Detect which cell encompasses the target text, then output its [x, y] center coordinate. 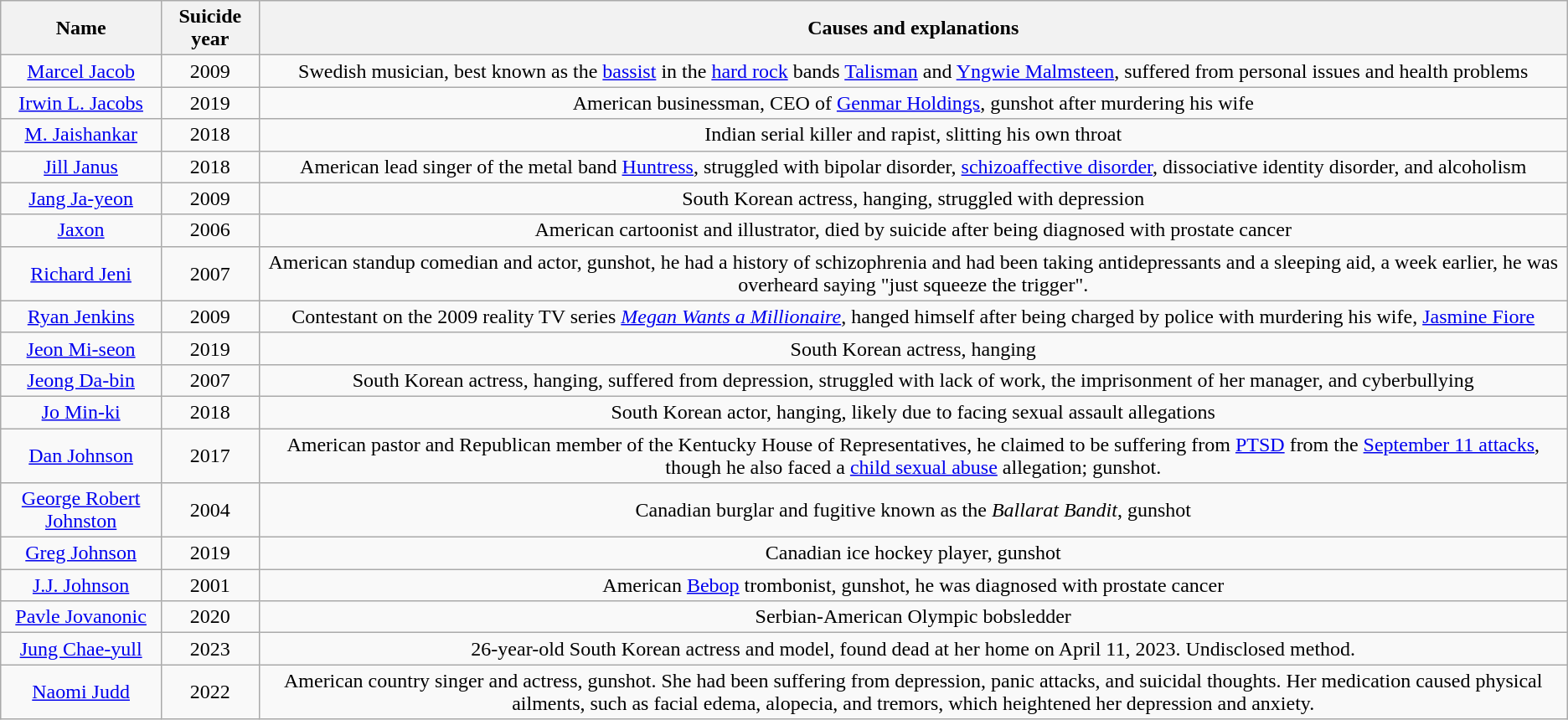
Jeong Da-bin [81, 380]
Jill Janus [81, 167]
Irwin L. Jacobs [81, 103]
Jeon Mi-seon [81, 348]
2004 [209, 511]
Ryan Jenkins [81, 316]
Greg Johnson [81, 553]
2001 [209, 585]
Pavle Jovanonic [81, 617]
George Robert Johnston [81, 511]
Naomi Judd [81, 692]
South Korean actress, hanging, suffered from depression, struggled with lack of work, the imprisonment of her manager, and cyberbullying [913, 380]
American cartoonist and illustrator, died by suicide after being diagnosed with prostate cancer [913, 230]
Richard Jeni [81, 273]
Serbian-American Olympic bobsledder [913, 617]
2022 [209, 692]
2020 [209, 617]
2023 [209, 649]
J.J. Johnson [81, 585]
Indian serial killer and rapist, slitting his own throat [913, 135]
2006 [209, 230]
American businessman, CEO of Genmar Holdings, gunshot after murdering his wife [913, 103]
Jaxon [81, 230]
M. Jaishankar [81, 135]
Jo Min-ki [81, 412]
South Korean actor, hanging, likely due to facing sexual assault allegations [913, 412]
South Korean actress, hanging [913, 348]
Jung Chae-yull [81, 649]
American Bebop trombonist, gunshot, he was diagnosed with prostate cancer [913, 585]
Swedish musician, best known as the bassist in the hard rock bands Talisman and Yngwie Malmsteen, suffered from personal issues and health problems [913, 71]
Causes and explanations [913, 28]
Canadian burglar and fugitive known as the Ballarat Bandit, gunshot [913, 511]
Suicide year [209, 28]
Dan Johnson [81, 455]
Name [81, 28]
Canadian ice hockey player, gunshot [913, 553]
Marcel Jacob [81, 71]
26-year-old South Korean actress and model, found dead at her home on April 11, 2023. Undisclosed method. [913, 649]
South Korean actress, hanging, struggled with depression [913, 198]
Jang Ja-yeon [81, 198]
2017 [209, 455]
